Find where the given text appears and provide that cell's center as [x, y] coordinate. 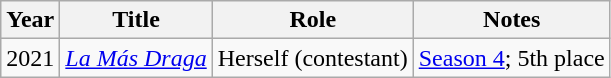
Notes [512, 20]
Title [136, 20]
Year [30, 20]
Season 4; 5th place [512, 58]
La Más Draga [136, 58]
Role [312, 20]
2021 [30, 58]
Herself (contestant) [312, 58]
